Return [x, y] of the center of cell containing provided text 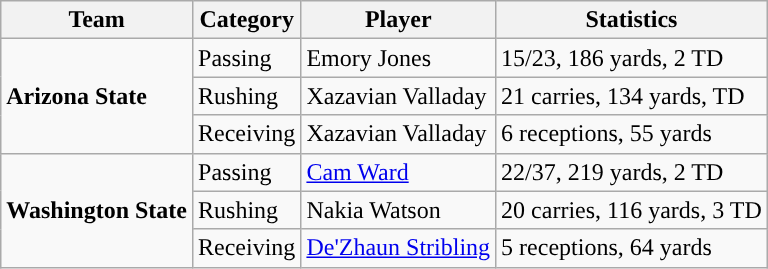
20 carries, 116 yards, 3 TD [632, 210]
Emory Jones [398, 58]
Category [247, 20]
Washington State [97, 210]
Statistics [632, 20]
Cam Ward [398, 172]
Team [97, 20]
Player [398, 20]
15/23, 186 yards, 2 TD [632, 58]
21 carries, 134 yards, TD [632, 96]
22/37, 219 yards, 2 TD [632, 172]
De'Zhaun Stribling [398, 248]
6 receptions, 55 yards [632, 134]
Arizona State [97, 96]
Nakia Watson [398, 210]
5 receptions, 64 yards [632, 248]
